For the text-containing cell, return its midpoint in (x, y) coordinate format. 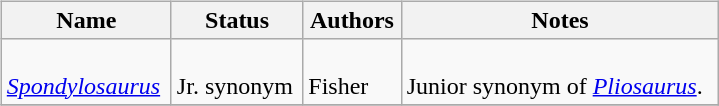
Status (236, 20)
Notes (560, 20)
Fisher (346, 72)
Spondylosaurus (86, 72)
Jr. synonym (236, 72)
Junior synonym of Pliosaurus. (560, 72)
Name (86, 20)
Authors (352, 20)
